Find where the given text appears and provide that cell's center as (X, Y) coordinate. 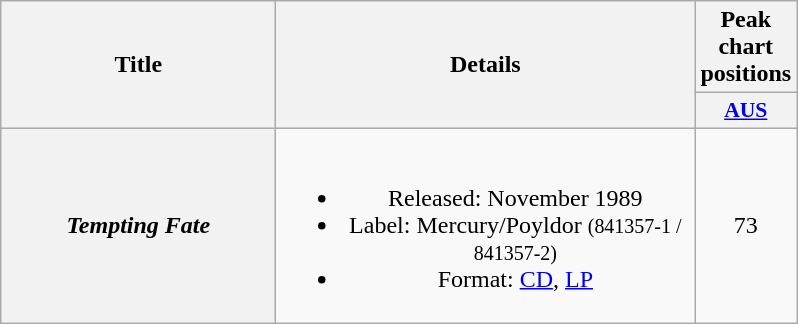
Tempting Fate (138, 225)
Peak chart positions (746, 47)
Released: November 1989Label: Mercury/Poyldor (841357-1 / 841357-2)Format: CD, LP (486, 225)
AUS (746, 111)
Details (486, 65)
Title (138, 65)
73 (746, 225)
